Pinpoint the cell where the given text exists, returning its [x, y] midpoint coordinate. 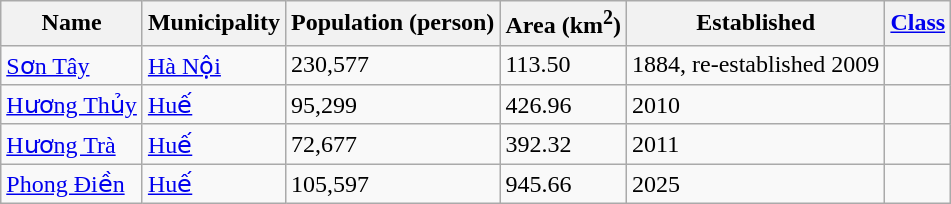
Name [72, 24]
72,677 [392, 144]
392.32 [564, 144]
2025 [756, 184]
Municipality [214, 24]
Population (person) [392, 24]
Hà Nội [214, 65]
Established [756, 24]
Hương Trà [72, 144]
Phong Điền [72, 184]
1884, re-established 2009 [756, 65]
Hương Thủy [72, 105]
426.96 [564, 105]
Class [918, 24]
105,597 [392, 184]
230,577 [392, 65]
2011 [756, 144]
945.66 [564, 184]
95,299 [392, 105]
2010 [756, 105]
113.50 [564, 65]
Area (km2) [564, 24]
Sơn Tây [72, 65]
